Extract the [x, y] coordinate from the center of the cell holding the provided text.  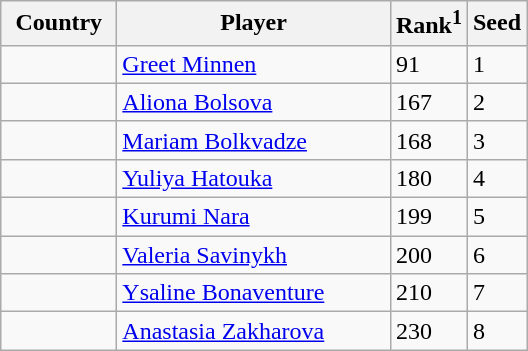
210 [428, 293]
91 [428, 64]
Seed [496, 24]
5 [496, 217]
167 [428, 102]
Rank1 [428, 24]
180 [428, 178]
4 [496, 178]
8 [496, 331]
230 [428, 331]
Kurumi Nara [254, 217]
Player [254, 24]
Valeria Savinykh [254, 255]
Yuliya Hatouka [254, 178]
1 [496, 64]
168 [428, 140]
6 [496, 255]
7 [496, 293]
Ysaline Bonaventure [254, 293]
3 [496, 140]
Aliona Bolsova [254, 102]
200 [428, 255]
Mariam Bolkvadze [254, 140]
Greet Minnen [254, 64]
2 [496, 102]
199 [428, 217]
Country [59, 24]
Anastasia Zakharova [254, 331]
